Search for the cell housing the specified text and yield its [X, Y] center coordinate. 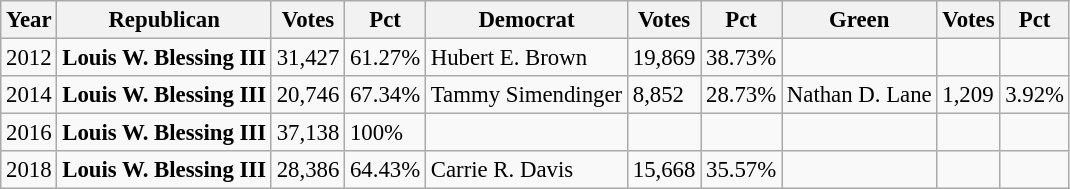
37,138 [308, 133]
15,668 [664, 170]
28.73% [742, 95]
1,209 [968, 95]
2014 [29, 95]
Carrie R. Davis [526, 170]
Tammy Simendinger [526, 95]
31,427 [308, 58]
8,852 [664, 95]
100% [386, 133]
20,746 [308, 95]
2018 [29, 170]
2012 [29, 58]
35.57% [742, 170]
Green [860, 20]
Republican [164, 20]
64.43% [386, 170]
Democrat [526, 20]
67.34% [386, 95]
61.27% [386, 58]
Nathan D. Lane [860, 95]
19,869 [664, 58]
3.92% [1034, 95]
38.73% [742, 58]
2016 [29, 133]
Hubert E. Brown [526, 58]
Year [29, 20]
28,386 [308, 170]
